For the text-containing cell, return its midpoint in [X, Y] coordinate format. 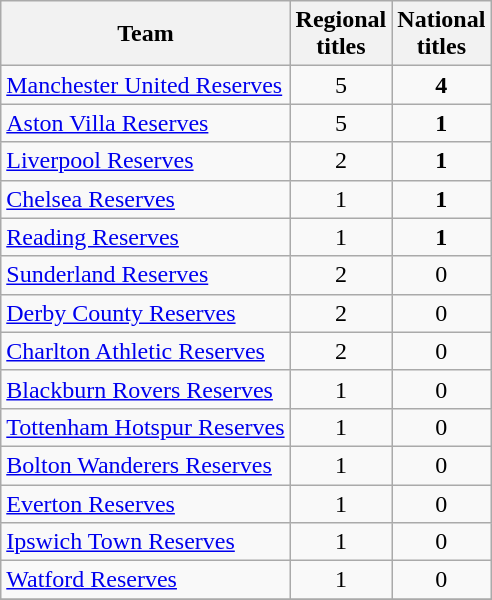
Sunderland Reserves [146, 275]
Watford Reserves [146, 580]
Everton Reserves [146, 503]
Regionaltitles [341, 34]
4 [442, 85]
Nationaltitles [442, 34]
Chelsea Reserves [146, 199]
Tottenham Hotspur Reserves [146, 427]
Derby County Reserves [146, 313]
Reading Reserves [146, 237]
Ipswich Town Reserves [146, 542]
Charlton Athletic Reserves [146, 351]
Bolton Wanderers Reserves [146, 465]
Liverpool Reserves [146, 161]
Team [146, 34]
Aston Villa Reserves [146, 123]
Manchester United Reserves [146, 85]
Blackburn Rovers Reserves [146, 389]
